Return (x, y) of the center of cell containing provided text 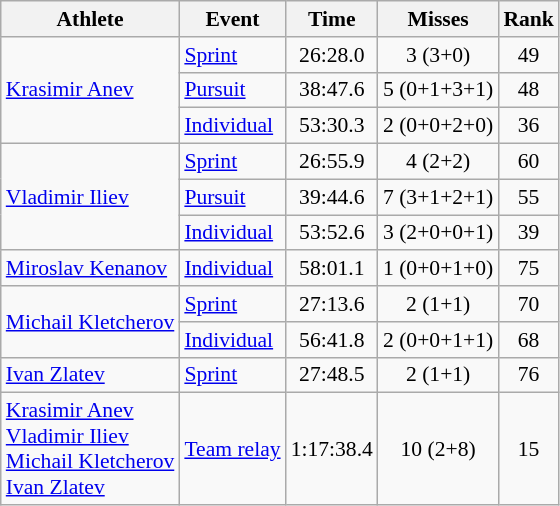
Krasimir AnevVladimir IlievMichail KletcherovIvan Zlatev (90, 449)
7 (3+1+2+1) (438, 197)
Ivan Zlatev (90, 375)
26:55.9 (332, 162)
26:28.0 (332, 55)
2 (0+0+1+1) (438, 340)
Vladimir Iliev (90, 198)
58:01.1 (332, 269)
36 (528, 126)
38:47.6 (332, 90)
Event (232, 19)
Time (332, 19)
39 (528, 233)
Rank (528, 19)
Miroslav Kenanov (90, 269)
5 (0+1+3+1) (438, 90)
70 (528, 304)
3 (2+0+0+1) (438, 233)
15 (528, 449)
75 (528, 269)
Michail Kletcherov (90, 322)
Team relay (232, 449)
2 (0+0+2+0) (438, 126)
Krasimir Anev (90, 90)
Misses (438, 19)
Athlete (90, 19)
1:17:38.4 (332, 449)
49 (528, 55)
76 (528, 375)
60 (528, 162)
48 (528, 90)
55 (528, 197)
53:30.3 (332, 126)
4 (2+2) (438, 162)
53:52.6 (332, 233)
68 (528, 340)
39:44.6 (332, 197)
27:48.5 (332, 375)
27:13.6 (332, 304)
3 (3+0) (438, 55)
56:41.8 (332, 340)
10 (2+8) (438, 449)
1 (0+0+1+0) (438, 269)
